Scan for the cell matching the given text and deliver its (x, y) coordinate at center. 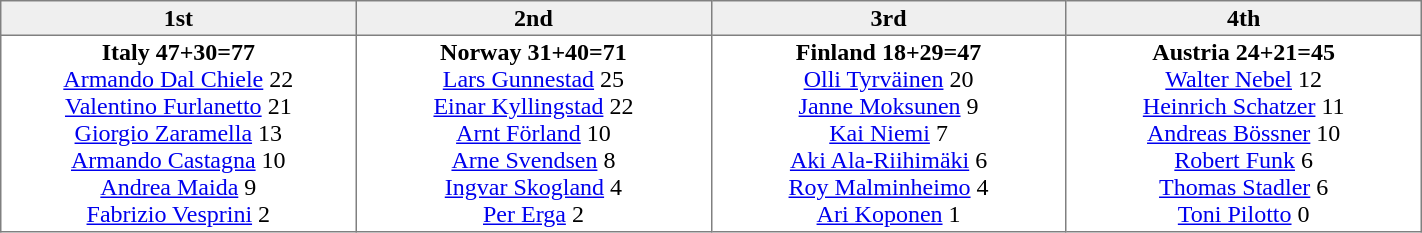
Norway 31+40=71Lars Gunnestad 25Einar Kyllingstad 22Arnt Förland 10Arne Svendsen 8Ingvar Skogland 4Per Erga 2 (534, 133)
1st (178, 18)
Austria 24+21=45Walter Nebel 12Heinrich Schatzer 11Andreas Bössner 10Robert Funk 6Thomas Stadler 6Toni Pilotto 0 (1244, 133)
Italy 47+30=77Armando Dal Chiele 22Valentino Furlanetto 21Giorgio Zaramella 13Armando Castagna 10Andrea Maida 9Fabrizio Vesprini 2 (178, 133)
Finland 18+29=47Olli Tyrväinen 20Janne Moksunen 9Kai Niemi 7Aki Ala-Riihimäki 6Roy Malminheimo 4Ari Koponen 1 (888, 133)
4th (1244, 18)
3rd (888, 18)
2nd (534, 18)
